Locate the cell with the specified text and output its [x, y] center coordinate. 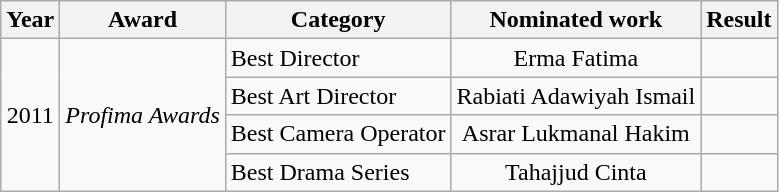
Award [143, 20]
Profima Awards [143, 115]
Asrar Lukmanal Hakim [576, 134]
Rabiati Adawiyah Ismail [576, 96]
Nominated work [576, 20]
2011 [30, 115]
Tahajjud Cinta [576, 172]
Best Drama Series [338, 172]
Best Art Director [338, 96]
Category [338, 20]
Best Camera Operator [338, 134]
Erma Fatima [576, 58]
Result [739, 20]
Best Director [338, 58]
Year [30, 20]
